From the cell containing the given text, extract its center point as [x, y] coordinate. 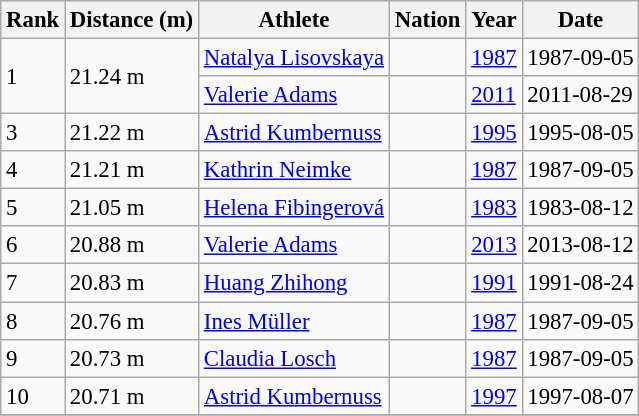
6 [33, 245]
1 [33, 76]
Rank [33, 20]
1997-08-07 [580, 396]
Date [580, 20]
1991 [494, 283]
1997 [494, 396]
3 [33, 133]
8 [33, 321]
1995-08-05 [580, 133]
Nation [427, 20]
20.73 m [132, 358]
2013-08-12 [580, 245]
7 [33, 283]
1983 [494, 208]
2011-08-29 [580, 95]
21.24 m [132, 76]
9 [33, 358]
Claudia Losch [294, 358]
Huang Zhihong [294, 283]
1995 [494, 133]
Year [494, 20]
1983-08-12 [580, 208]
10 [33, 396]
Helena Fibingerová [294, 208]
20.83 m [132, 283]
21.21 m [132, 170]
Distance (m) [132, 20]
2013 [494, 245]
21.05 m [132, 208]
20.76 m [132, 321]
20.88 m [132, 245]
21.22 m [132, 133]
5 [33, 208]
Athlete [294, 20]
4 [33, 170]
20.71 m [132, 396]
Natalya Lisovskaya [294, 58]
Ines Müller [294, 321]
1991-08-24 [580, 283]
2011 [494, 95]
Kathrin Neimke [294, 170]
